Return the (X, Y) coordinate for the center point of the cell that contains the specified text.  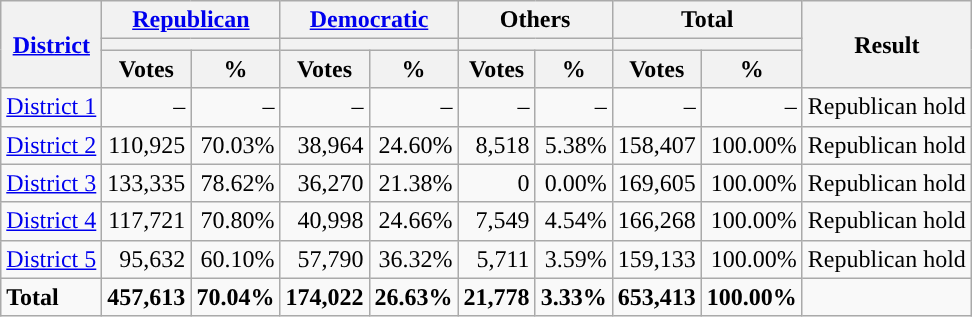
26.63% (414, 297)
166,268 (656, 221)
District 3 (52, 183)
District 2 (52, 145)
Others (535, 20)
5,711 (496, 259)
8,518 (496, 145)
3.33% (574, 297)
40,998 (324, 221)
70.04% (236, 297)
Result (886, 44)
159,133 (656, 259)
95,632 (146, 259)
District 5 (52, 259)
457,613 (146, 297)
169,605 (656, 183)
24.66% (414, 221)
District (52, 44)
57,790 (324, 259)
21.38% (414, 183)
78.62% (236, 183)
38,964 (324, 145)
36.32% (414, 259)
653,413 (656, 297)
5.38% (574, 145)
4.54% (574, 221)
36,270 (324, 183)
Republican (191, 20)
158,407 (656, 145)
60.10% (236, 259)
7,549 (496, 221)
24.60% (414, 145)
21,778 (496, 297)
Democratic (369, 20)
70.03% (236, 145)
70.80% (236, 221)
110,925 (146, 145)
117,721 (146, 221)
174,022 (324, 297)
0 (496, 183)
133,335 (146, 183)
0.00% (574, 183)
3.59% (574, 259)
District 1 (52, 107)
District 4 (52, 221)
